Scan for the cell matching the given text and deliver its (x, y) coordinate at center. 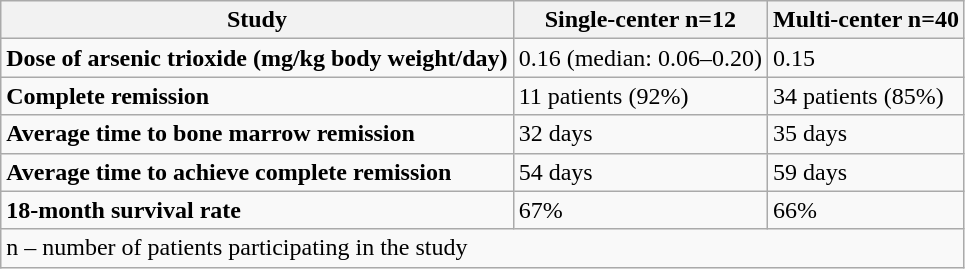
66% (866, 210)
0.15 (866, 58)
32 days (640, 134)
11 patients (92%) (640, 96)
n – number of patients participating in the study (483, 248)
Multi-center n=40 (866, 20)
34 patients (85%) (866, 96)
Average time to achieve complete remission (257, 172)
Average time to bone marrow remission (257, 134)
18-month survival rate (257, 210)
Complete remission (257, 96)
Study (257, 20)
Dose of arsenic trioxide (mg/kg body weight/day) (257, 58)
35 days (866, 134)
67% (640, 210)
0.16 (median: 0.06–0.20) (640, 58)
Single-center n=12 (640, 20)
59 days (866, 172)
54 days (640, 172)
